Find where the given text appears and provide that cell's center as [x, y] coordinate. 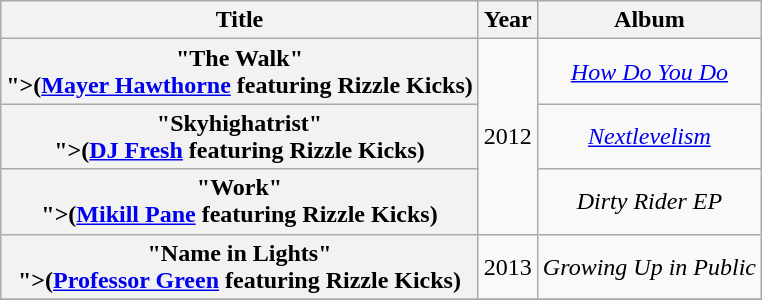
"Work"">(Mikill Pane featuring Rizzle Kicks) [240, 202]
Growing Up in Public [649, 266]
Album [649, 20]
Year [508, 20]
Dirty Rider EP [649, 202]
Nextlevelism [649, 136]
"Skyhighatrist"">(DJ Fresh featuring Rizzle Kicks) [240, 136]
"The Walk"">(Mayer Hawthorne featuring Rizzle Kicks) [240, 72]
Title [240, 20]
2012 [508, 136]
How Do You Do [649, 72]
2013 [508, 266]
"Name in Lights"">(Professor Green featuring Rizzle Kicks) [240, 266]
